Return the [x, y] coordinate for the center point of the cell that contains the specified text.  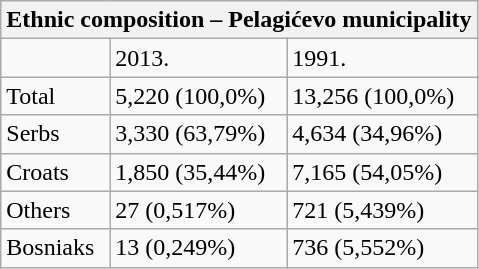
Croats [56, 172]
Others [56, 210]
Bosniaks [56, 248]
736 (5,552%) [382, 248]
4,634 (34,96%) [382, 134]
Total [56, 96]
1,850 (35,44%) [198, 172]
2013. [198, 58]
13 (0,249%) [198, 248]
27 (0,517%) [198, 210]
5,220 (100,0%) [198, 96]
Ethnic composition – Pelagićevo municipality [239, 20]
1991. [382, 58]
13,256 (100,0%) [382, 96]
3,330 (63,79%) [198, 134]
721 (5,439%) [382, 210]
7,165 (54,05%) [382, 172]
Serbs [56, 134]
